Search for the cell housing the specified text and yield its [X, Y] center coordinate. 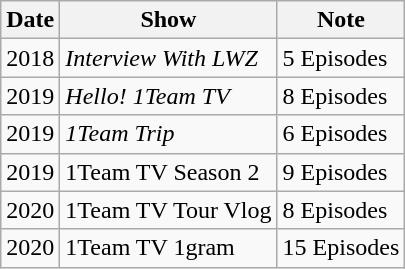
Date [30, 20]
1Team TV Season 2 [168, 172]
6 Episodes [341, 134]
Note [341, 20]
1Team Trip [168, 134]
9 Episodes [341, 172]
1Team TV Tour Vlog [168, 210]
Show [168, 20]
Hello! 1Team TV [168, 96]
5 Episodes [341, 58]
1Team TV 1gram [168, 248]
2018 [30, 58]
15 Episodes [341, 248]
Interview With LWZ [168, 58]
